From the cell containing the given text, extract its center point as [x, y] coordinate. 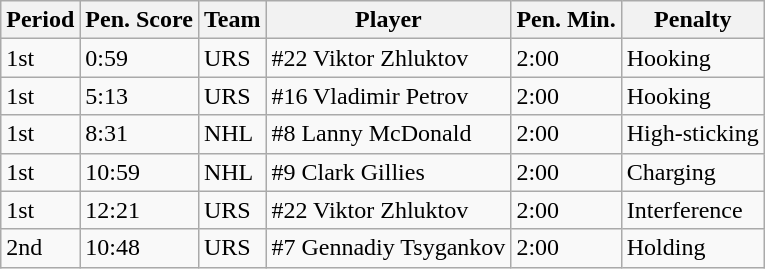
Pen. Min. [566, 20]
High-sticking [692, 134]
#9 Clark Gillies [388, 172]
2nd [40, 248]
0:59 [140, 58]
Period [40, 20]
8:31 [140, 134]
Penalty [692, 20]
Charging [692, 172]
#7 Gennadiy Tsygankov [388, 248]
#8 Lanny McDonald [388, 134]
Interference [692, 210]
Pen. Score [140, 20]
Player [388, 20]
Team [232, 20]
12:21 [140, 210]
#16 Vladimir Petrov [388, 96]
10:48 [140, 248]
5:13 [140, 96]
10:59 [140, 172]
Holding [692, 248]
